Return the [X, Y] coordinate for the center point of the cell that contains the specified text.  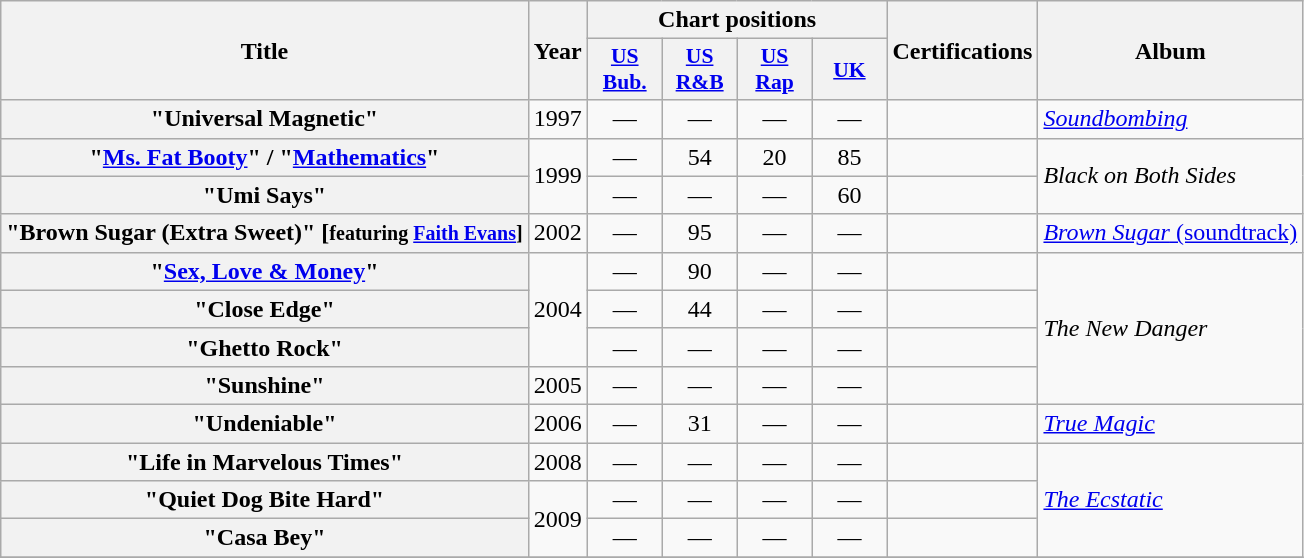
"Sunshine" [264, 385]
"Sex, Love & Money" [264, 271]
2005 [558, 385]
"Close Edge" [264, 309]
Certifications [962, 50]
Title [264, 50]
Black on Both Sides [1170, 176]
2006 [558, 423]
USBub. [624, 70]
"Universal Magnetic" [264, 119]
The New Danger [1170, 328]
2004 [558, 309]
2009 [558, 519]
The Ecstatic [1170, 499]
True Magic [1170, 423]
85 [850, 157]
Soundbombing [1170, 119]
2002 [558, 233]
60 [850, 195]
"Brown Sugar (Extra Sweet)" [featuring Faith Evans] [264, 233]
US R&B [700, 70]
Chart positions [737, 20]
"Life in Marvelous Times" [264, 461]
31 [700, 423]
44 [700, 309]
"Ghetto Rock" [264, 347]
"Ms. Fat Booty" / "Mathematics" [264, 157]
"Undeniable" [264, 423]
Year [558, 50]
95 [700, 233]
2008 [558, 461]
Brown Sugar (soundtrack) [1170, 233]
1997 [558, 119]
1999 [558, 176]
54 [700, 157]
UK [850, 70]
Album [1170, 50]
20 [774, 157]
"Umi Says" [264, 195]
90 [700, 271]
"Quiet Dog Bite Hard" [264, 500]
"Casa Bey" [264, 538]
US Rap [774, 70]
